Extract the (X, Y) coordinate from the center of the cell holding the provided text.  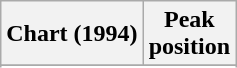
Chart (1994) (72, 34)
Peakposition (189, 34)
